Provide the [x, y] coordinate of the cell's center where the given text is located.  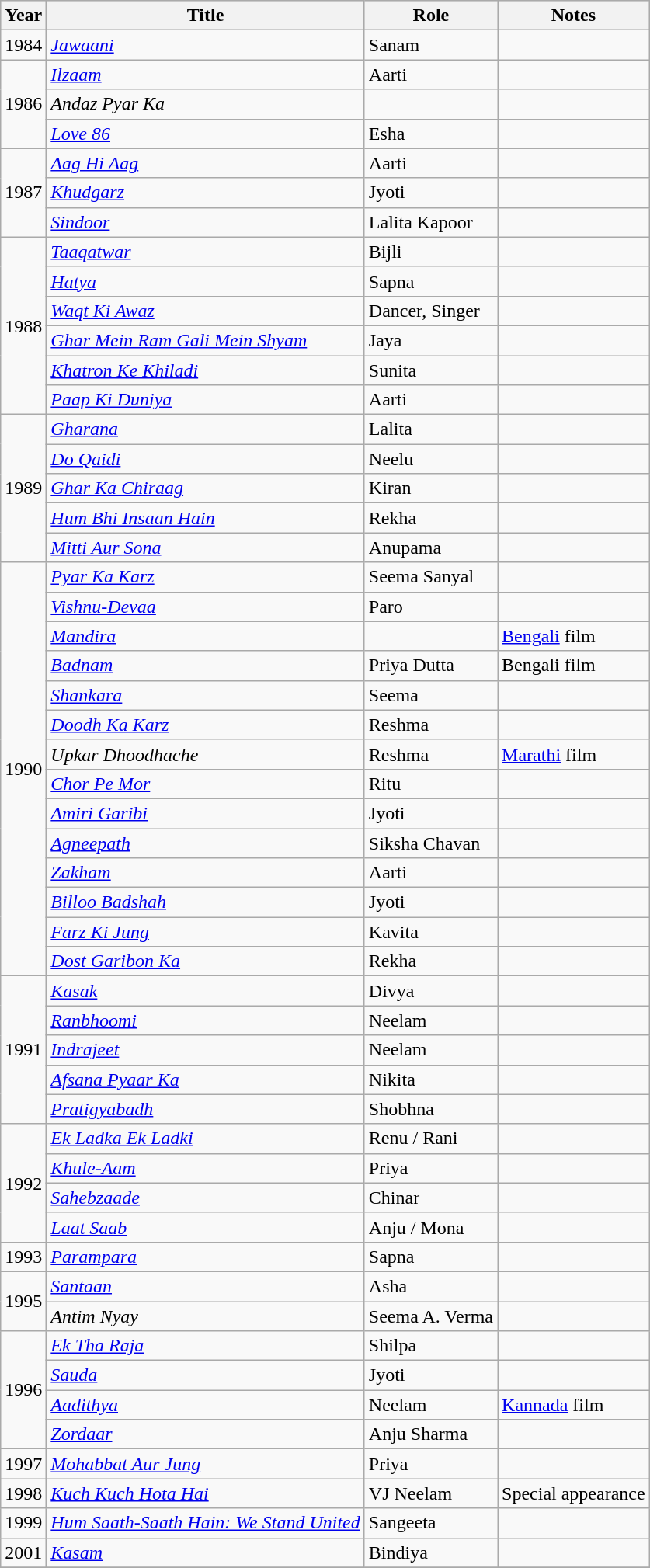
Aadithya [205, 1405]
Asha [430, 1286]
Ghar Ka Chiraag [205, 488]
Nikita [430, 1080]
Seema [430, 695]
Hum Saath-Saath Hain: We Stand United [205, 1523]
Notes [574, 16]
Zordaar [205, 1434]
Sangeeta [430, 1523]
Esha [430, 134]
Seema Sanyal [430, 577]
Upkar Dhoodhache [205, 754]
Chinar [430, 1198]
Afsana Pyaar Ka [205, 1080]
1996 [23, 1390]
1999 [23, 1523]
Kiran [430, 488]
Mitti Aur Sona [205, 548]
Renu / Rani [430, 1139]
Pratigyabadh [205, 1109]
Vishnu-Devaa [205, 607]
Pyar Ka Karz [205, 577]
Anju / Mona [430, 1227]
Doodh Ka Karz [205, 725]
Hatya [205, 281]
Farz Ki Jung [205, 932]
Ritu [430, 784]
Kasak [205, 991]
Zakham [205, 873]
Khatron Ke Khiladi [205, 370]
Parampara [205, 1257]
Divya [430, 991]
Dost Garibon Ka [205, 961]
Seema A. Verma [430, 1316]
Siksha Chavan [430, 843]
2001 [23, 1552]
1989 [23, 488]
Jawaani [205, 45]
Andaz Pyar Ka [205, 104]
1993 [23, 1257]
Badnam [205, 666]
Lalita [430, 429]
Aag Hi Aag [205, 163]
Amiri Garibi [205, 813]
Antim Nyay [205, 1316]
Jaya [430, 340]
Kuch Kuch Hota Hai [205, 1493]
Taaqatwar [205, 252]
Gharana [205, 429]
Special appearance [574, 1493]
Sanam [430, 45]
Khudgarz [205, 193]
Sauda [205, 1375]
Bindiya [430, 1552]
Kavita [430, 932]
Ilzaam [205, 75]
Sahebzaade [205, 1198]
Sunita [430, 370]
1988 [23, 325]
Chor Pe Mor [205, 784]
VJ Neelam [430, 1493]
Bijli [430, 252]
Hum Bhi Insaan Hain [205, 518]
Ek Tha Raja [205, 1346]
Marathi film [574, 754]
Neelu [430, 459]
Billoo Badshah [205, 902]
Shankara [205, 695]
Shobhna [430, 1109]
Mohabbat Aur Jung [205, 1464]
Anupama [430, 548]
Title [205, 16]
1984 [23, 45]
1986 [23, 104]
1997 [23, 1464]
Paap Ki Duniya [205, 400]
Waqt Ki Awaz [205, 311]
1990 [23, 769]
Do Qaidi [205, 459]
1998 [23, 1493]
1995 [23, 1301]
Anju Sharma [430, 1434]
1987 [23, 193]
Mandira [205, 636]
1992 [23, 1183]
Role [430, 16]
Ghar Mein Ram Gali Mein Shyam [205, 340]
Sindoor [205, 222]
Indrajeet [205, 1050]
Paro [430, 607]
Dancer, Singer [430, 311]
1991 [23, 1050]
Ranbhoomi [205, 1020]
Agneepath [205, 843]
Kasam [205, 1552]
Kannada film [574, 1405]
Love 86 [205, 134]
Shilpa [430, 1346]
Ek Ladka Ek Ladki [205, 1139]
Laat Saab [205, 1227]
Santaan [205, 1286]
Lalita Kapoor [430, 222]
Priya Dutta [430, 666]
Khule-Aam [205, 1168]
Year [23, 16]
